Identify which cell holds the provided text, then report its [X, Y] central coordinate. 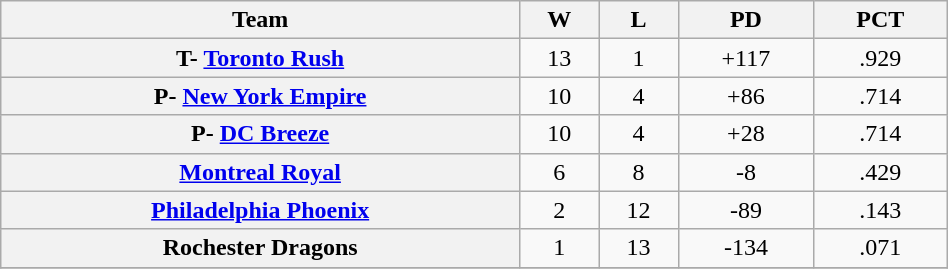
L [638, 20]
8 [638, 172]
Montreal Royal [260, 172]
PCT [880, 20]
Rochester Dragons [260, 248]
-89 [746, 210]
.071 [880, 248]
Philadelphia Phoenix [260, 210]
-8 [746, 172]
+86 [746, 96]
T- Toronto Rush [260, 58]
-134 [746, 248]
.929 [880, 58]
+117 [746, 58]
.429 [880, 172]
12 [638, 210]
PD [746, 20]
P- New York Empire [260, 96]
Team [260, 20]
W [560, 20]
2 [560, 210]
.143 [880, 210]
P- DC Breeze [260, 134]
+28 [746, 134]
6 [560, 172]
